Return (X, Y) of the center of cell containing provided text 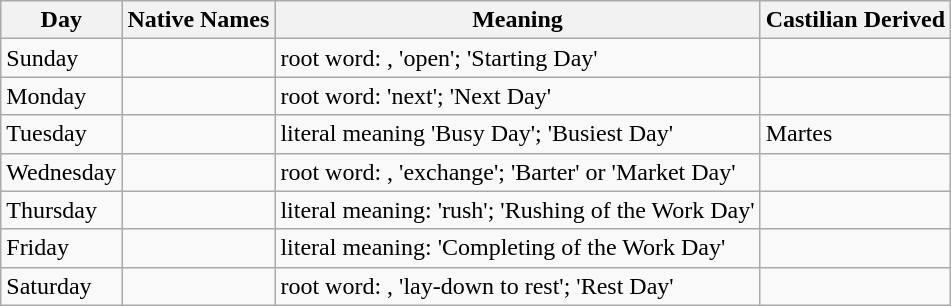
root word: 'next'; 'Next Day' (518, 96)
literal meaning: 'rush'; 'Rushing of the Work Day' (518, 210)
Meaning (518, 20)
Castilian Derived (855, 20)
Friday (62, 248)
Thursday (62, 210)
root word: , 'exchange'; 'Barter' or 'Market Day' (518, 172)
Saturday (62, 286)
Monday (62, 96)
Martes (855, 134)
literal meaning: 'Completing of the Work Day' (518, 248)
root word: , 'lay-down to rest'; 'Rest Day' (518, 286)
literal meaning 'Busy Day'; 'Busiest Day' (518, 134)
root word: , 'open'; 'Starting Day' (518, 58)
Tuesday (62, 134)
Sunday (62, 58)
Wednesday (62, 172)
Day (62, 20)
Native Names (198, 20)
